Determine the [X, Y] coordinate at the center of the cell enclosing the given text.  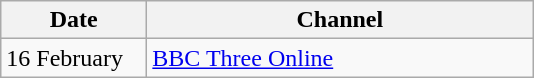
Channel [340, 20]
BBC Three Online [340, 58]
Date [74, 20]
16 February [74, 58]
